Identify which cell holds the provided text, then report its [X, Y] central coordinate. 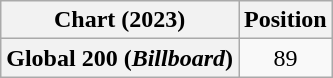
89 [285, 58]
Position [285, 20]
Chart (2023) [120, 20]
Global 200 (Billboard) [120, 58]
